From the cell containing the given text, extract its center point as (x, y) coordinate. 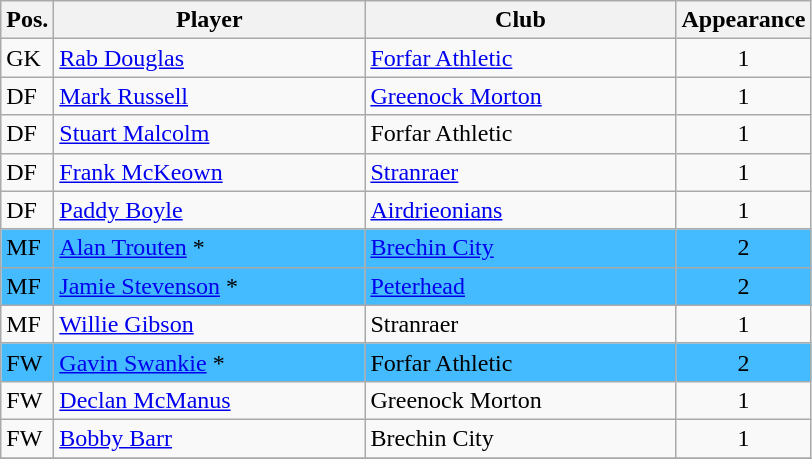
Airdrieonians (520, 210)
Paddy Boyle (210, 210)
Gavin Swankie * (210, 362)
Frank McKeown (210, 172)
Pos. (28, 20)
Player (210, 20)
Rab Douglas (210, 58)
Jamie Stevenson * (210, 286)
Declan McManus (210, 400)
Peterhead (520, 286)
Club (520, 20)
Alan Trouten * (210, 248)
Willie Gibson (210, 324)
GK (28, 58)
Bobby Barr (210, 438)
Appearance (744, 20)
Stuart Malcolm (210, 134)
Mark Russell (210, 96)
